Pinpoint the cell where the given text exists, returning its (x, y) midpoint coordinate. 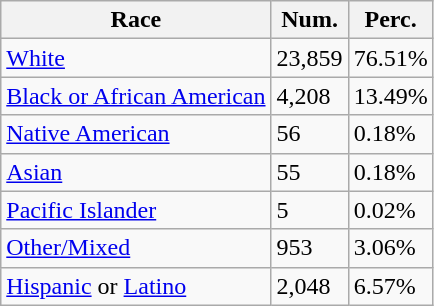
White (136, 58)
Hispanic or Latino (136, 286)
56 (310, 134)
Other/Mixed (136, 248)
0.02% (390, 210)
2,048 (310, 286)
13.49% (390, 96)
55 (310, 172)
4,208 (310, 96)
23,859 (310, 58)
Pacific Islander (136, 210)
Black or African American (136, 96)
6.57% (390, 286)
3.06% (390, 248)
76.51% (390, 58)
Native American (136, 134)
Num. (310, 20)
Perc. (390, 20)
Race (136, 20)
5 (310, 210)
Asian (136, 172)
953 (310, 248)
